For the text-containing cell, return its midpoint in (X, Y) coordinate format. 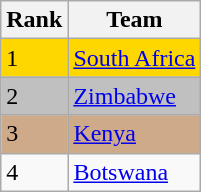
South Africa (134, 58)
Rank (34, 20)
Team (134, 20)
Kenya (134, 134)
4 (34, 172)
3 (34, 134)
Zimbabwe (134, 96)
Botswana (134, 172)
2 (34, 96)
1 (34, 58)
